Extract the (x, y) coordinate from the center of the cell holding the provided text.  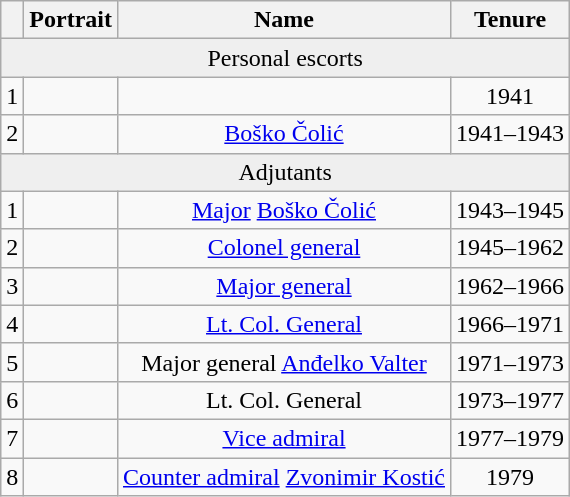
Portrait (71, 20)
8 (12, 477)
Adjutants (286, 172)
Boško Čolić (284, 134)
Vice admiral (284, 438)
1945–1962 (510, 248)
1962–1966 (510, 286)
Tenure (510, 20)
1941–1943 (510, 134)
1979 (510, 477)
6 (12, 400)
Colonel general (284, 248)
Name (284, 20)
3 (12, 286)
Major Boško Čolić (284, 210)
1941 (510, 96)
5 (12, 362)
1977–1979 (510, 438)
7 (12, 438)
1971–1973 (510, 362)
1973–1977 (510, 400)
1943–1945 (510, 210)
4 (12, 324)
Major general Anđelko Valter (284, 362)
1966–1971 (510, 324)
Personal escorts (286, 58)
Major general (284, 286)
Counter admiral Zvonimir Kostić (284, 477)
